Extract the (x, y) coordinate from the center of the cell holding the provided text.  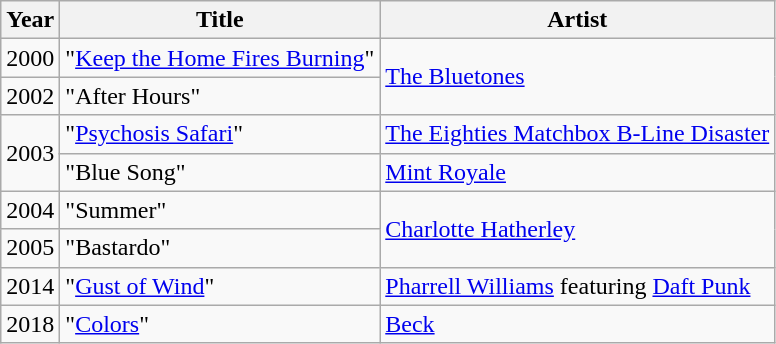
"Blue Song" (220, 172)
"Summer" (220, 210)
"Colors" (220, 324)
Pharrell Williams featuring Daft Punk (578, 286)
Mint Royale (578, 172)
2014 (30, 286)
The Bluetones (578, 77)
2018 (30, 324)
2004 (30, 210)
Beck (578, 324)
The Eighties Matchbox B-Line Disaster (578, 134)
"Gust of Wind" (220, 286)
Artist (578, 20)
Year (30, 20)
2003 (30, 153)
"Psychosis Safari" (220, 134)
2002 (30, 96)
"Bastardo" (220, 248)
"After Hours" (220, 96)
"Keep the Home Fires Burning" (220, 58)
2005 (30, 248)
Charlotte Hatherley (578, 229)
Title (220, 20)
2000 (30, 58)
